Return [x, y] of the center of cell containing provided text 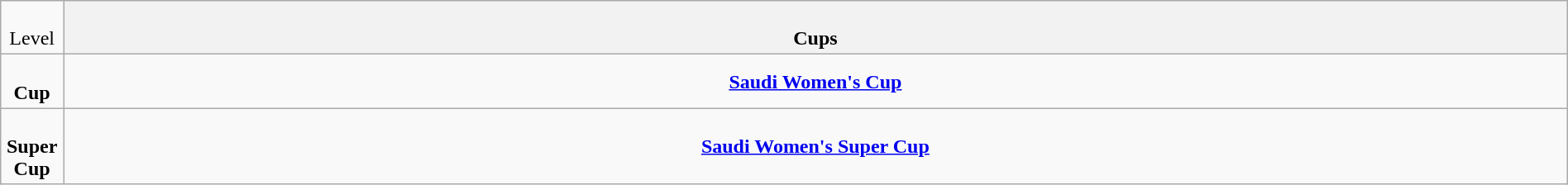
Cups [815, 28]
Super Cup [32, 146]
Level [32, 28]
Cup [32, 81]
Saudi Women's Super Cup [815, 146]
Saudi Women's Cup [815, 81]
